Return [x, y] of the center of cell containing provided text 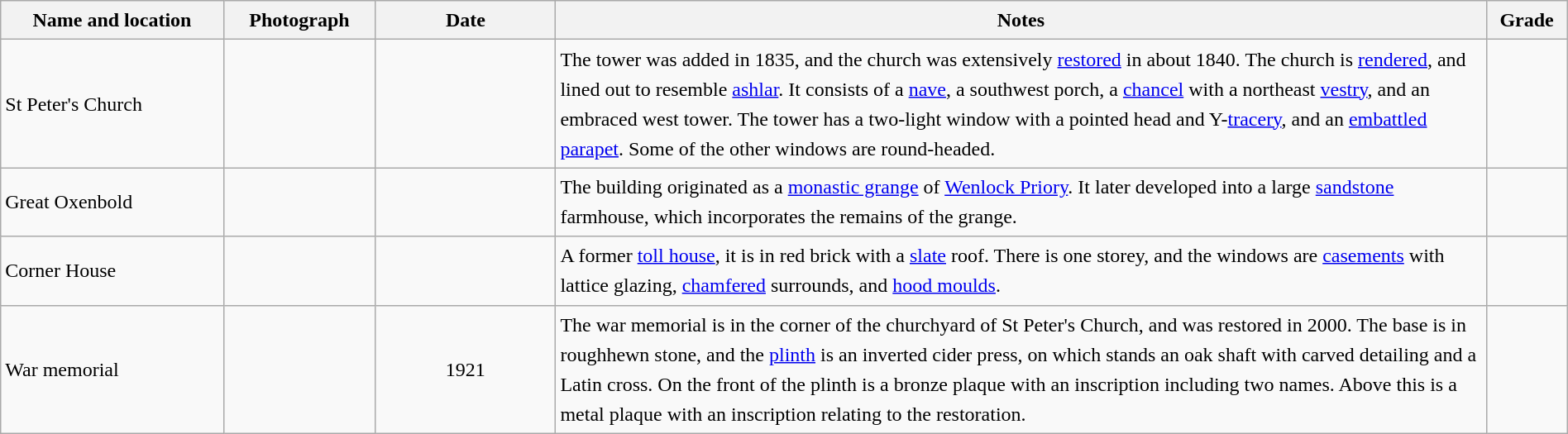
St Peter's Church [112, 104]
Corner House [112, 271]
Photograph [299, 20]
Date [466, 20]
1921 [466, 369]
Great Oxenbold [112, 202]
Notes [1021, 20]
War memorial [112, 369]
Name and location [112, 20]
Grade [1527, 20]
